Return the [x, y] coordinate for the center point of the cell that contains the specified text.  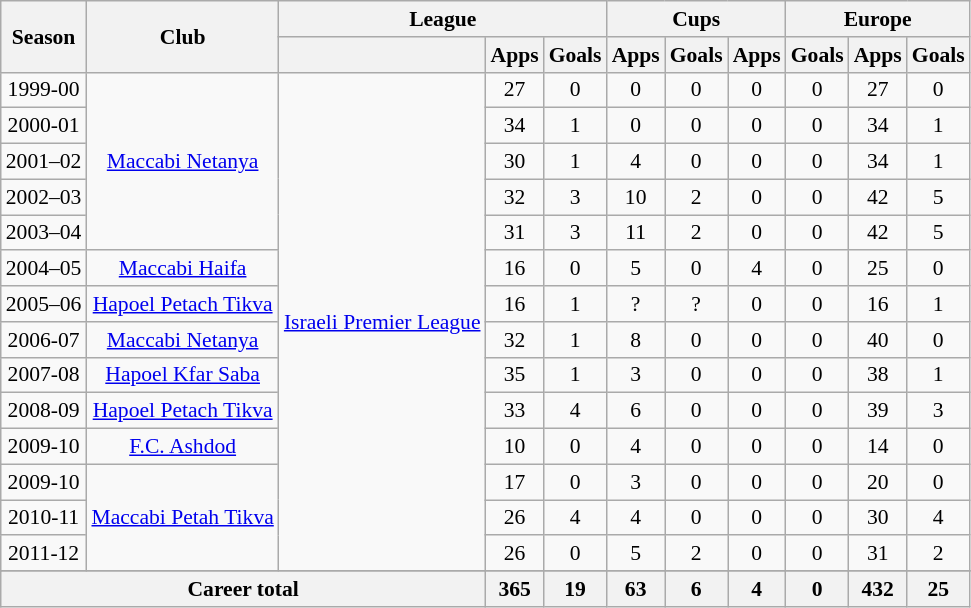
2003–04 [44, 233]
2010-11 [44, 518]
17 [515, 482]
39 [878, 411]
Maccabi Haifa [182, 269]
Hapoel Kfar Saba [182, 375]
11 [636, 233]
63 [636, 589]
Club [182, 36]
365 [515, 589]
2007-08 [44, 375]
38 [878, 375]
Europe [878, 19]
Season [44, 36]
2001–02 [44, 162]
Israeli Premier League [382, 322]
35 [515, 375]
2006-07 [44, 340]
20 [878, 482]
40 [878, 340]
2005–06 [44, 304]
League [443, 19]
Cups [696, 19]
14 [878, 447]
F.C. Ashdod [182, 447]
Career total [244, 589]
2002–03 [44, 197]
2008-09 [44, 411]
2004–05 [44, 269]
33 [515, 411]
2000-01 [44, 126]
432 [878, 589]
2011-12 [44, 554]
1999-00 [44, 90]
8 [636, 340]
19 [576, 589]
Maccabi Petah Tikva [182, 518]
